Output the (x, y) coordinate of the center of the cell containing the given text.  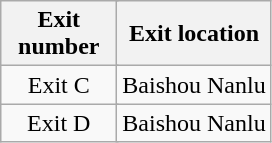
Exit number (59, 34)
Exit C (59, 85)
Exit location (194, 34)
Exit D (59, 123)
